Locate the cell with the specified text and output its (x, y) center coordinate. 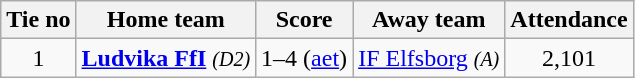
Ludvika FfI (D2) (166, 58)
Away team (429, 20)
Score (304, 20)
IF Elfsborg (A) (429, 58)
2,101 (569, 58)
Attendance (569, 20)
1 (38, 58)
Tie no (38, 20)
Home team (166, 20)
1–4 (aet) (304, 58)
